Pinpoint the cell where the given text exists, returning its [X, Y] midpoint coordinate. 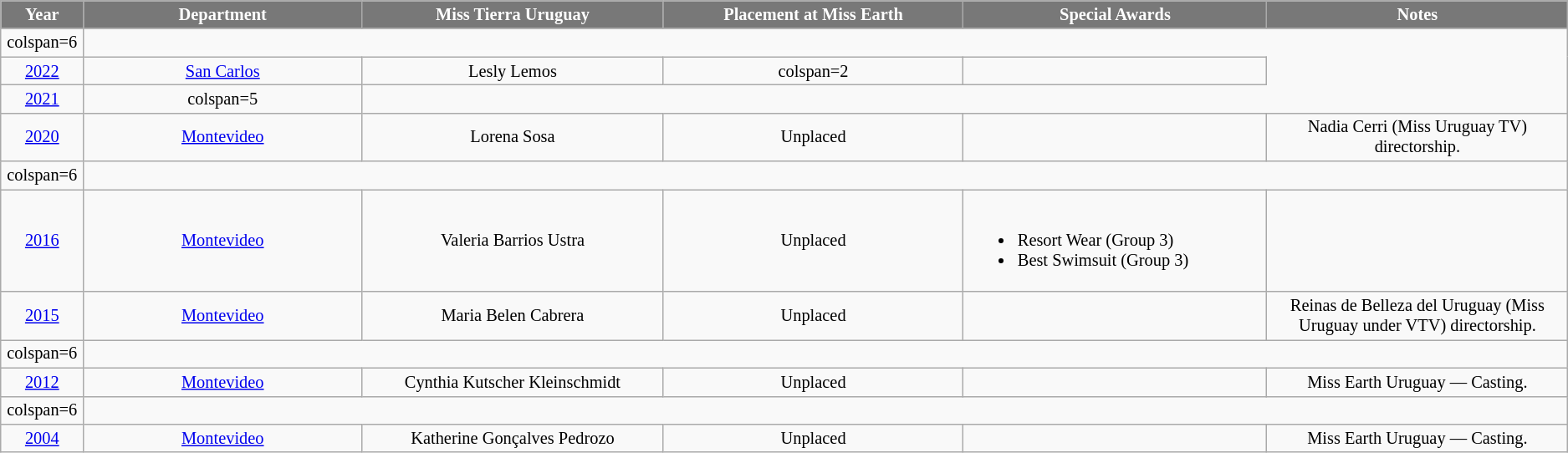
Cynthia Kutscher Kleinschmidt [513, 382]
San Carlos [222, 71]
Lorena Sosa [513, 137]
Nadia Cerri (Miss Uruguay TV) directorship. [1417, 137]
Miss Tierra Uruguay [513, 14]
Lesly Lemos [513, 71]
Valeria Barrios Ustra [513, 240]
Maria Belen Cabrera [513, 316]
Department [222, 14]
Year [42, 14]
2016 [42, 240]
2022 [42, 71]
Special Awards [1116, 14]
Resort Wear (Group 3) Best Swimsuit (Group 3) [1116, 240]
Placement at Miss Earth [813, 14]
2020 [42, 137]
colspan=5 [222, 99]
2021 [42, 99]
Reinas de Belleza del Uruguay (Miss Uruguay under VTV) directorship. [1417, 316]
Katherine Gonçalves Pedrozo [513, 438]
2015 [42, 316]
2004 [42, 438]
2012 [42, 382]
colspan=2 [813, 71]
Notes [1417, 14]
